Detect which cell encompasses the target text, then output its (X, Y) center coordinate. 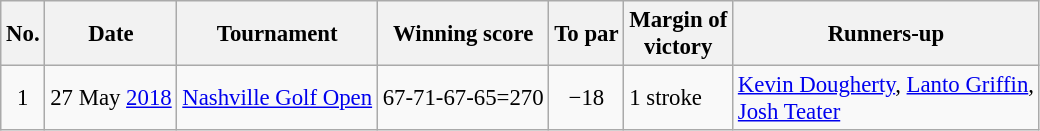
1 stroke (678, 98)
Tournament (277, 34)
−18 (586, 98)
67-71-67-65=270 (463, 98)
No. (23, 34)
27 May 2018 (111, 98)
To par (586, 34)
Nashville Golf Open (277, 98)
Runners-up (886, 34)
Kevin Dougherty, Lanto Griffin, Josh Teater (886, 98)
Margin ofvictory (678, 34)
Date (111, 34)
1 (23, 98)
Winning score (463, 34)
